Pinpoint the cell where the given text exists, returning its (X, Y) midpoint coordinate. 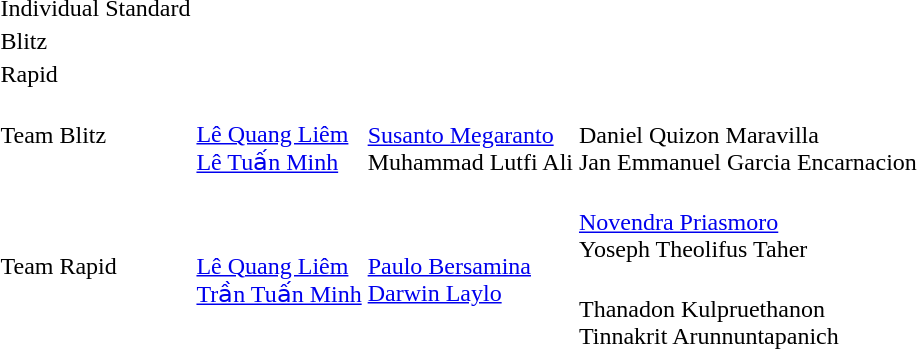
Susanto MegarantoMuhammad Lutfi Ali (470, 135)
Lê Quang LiêmLê Tuấn Minh (279, 135)
